Search for the cell housing the specified text and yield its (x, y) center coordinate. 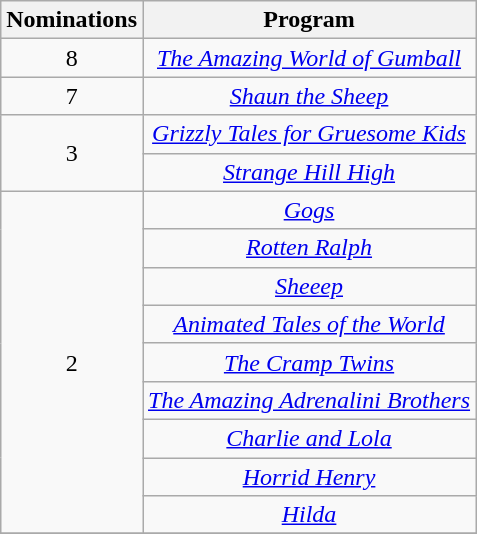
7 (72, 96)
The Amazing Adrenalini Brothers (308, 400)
3 (72, 153)
The Amazing World of Gumball (308, 58)
Strange Hill High (308, 172)
Sheeep (308, 286)
Shaun the Sheep (308, 96)
Animated Tales of the World (308, 324)
Nominations (72, 20)
2 (72, 362)
Horrid Henry (308, 477)
Program (308, 20)
Rotten Ralph (308, 248)
Grizzly Tales for Gruesome Kids (308, 134)
8 (72, 58)
Hilda (308, 515)
Charlie and Lola (308, 438)
The Cramp Twins (308, 362)
Gogs (308, 210)
